Return [X, Y] of the center of cell containing provided text 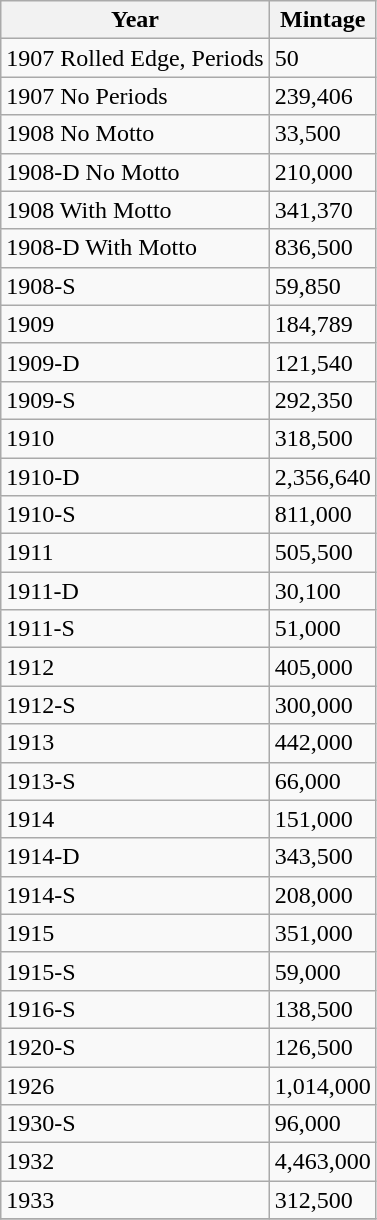
1910-D [135, 477]
2,356,640 [322, 477]
138,500 [322, 1009]
1911-S [135, 629]
126,500 [322, 1047]
1914-S [135, 895]
210,000 [322, 172]
1913-S [135, 781]
1908-D No Motto [135, 172]
208,000 [322, 895]
442,000 [322, 743]
1915 [135, 933]
1914-D [135, 857]
59,000 [322, 971]
1908-D With Motto [135, 248]
30,100 [322, 591]
292,350 [322, 400]
1908 With Motto [135, 210]
312,500 [322, 1200]
121,540 [322, 362]
50 [322, 58]
341,370 [322, 210]
1909-S [135, 400]
318,500 [322, 438]
1909 [135, 324]
66,000 [322, 781]
811,000 [322, 515]
1909-D [135, 362]
1933 [135, 1200]
1907 No Periods [135, 96]
1916-S [135, 1009]
1908-S [135, 286]
59,850 [322, 286]
1910 [135, 438]
1926 [135, 1085]
1910-S [135, 515]
505,500 [322, 553]
343,500 [322, 857]
1912-S [135, 705]
300,000 [322, 705]
1912 [135, 667]
1930-S [135, 1124]
1911 [135, 553]
1,014,000 [322, 1085]
1913 [135, 743]
184,789 [322, 324]
1907 Rolled Edge, Periods [135, 58]
1914 [135, 819]
1932 [135, 1162]
1908 No Motto [135, 134]
Year [135, 20]
4,463,000 [322, 1162]
405,000 [322, 667]
239,406 [322, 96]
Mintage [322, 20]
1915-S [135, 971]
33,500 [322, 134]
151,000 [322, 819]
96,000 [322, 1124]
1920-S [135, 1047]
1911-D [135, 591]
51,000 [322, 629]
351,000 [322, 933]
836,500 [322, 248]
